Detect which cell encompasses the target text, then output its (x, y) center coordinate. 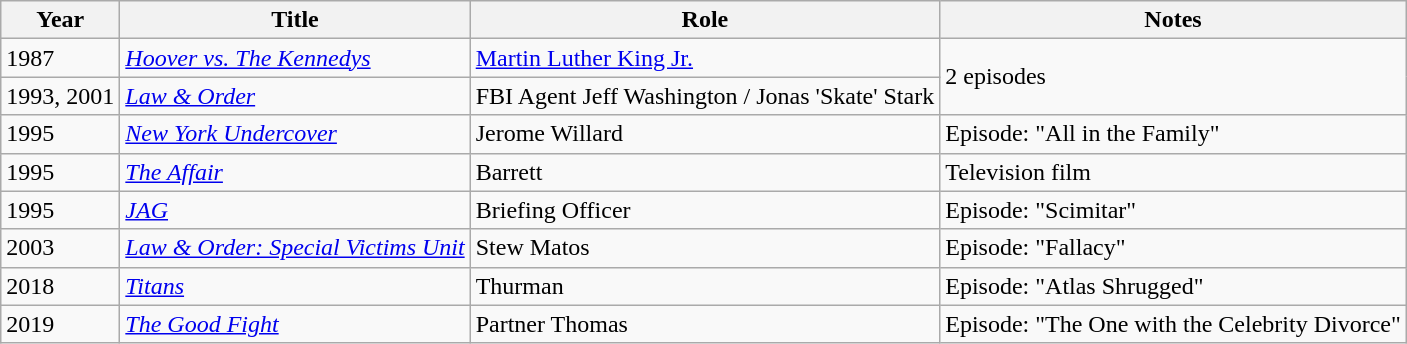
1993, 2001 (60, 96)
Law & Order (295, 96)
1987 (60, 58)
JAG (295, 210)
Television film (1174, 172)
The Affair (295, 172)
Episode: "The One with the Celebrity Divorce" (1174, 324)
Year (60, 20)
New York Undercover (295, 134)
2003 (60, 248)
Jerome Willard (705, 134)
Hoover vs. The Kennedys (295, 58)
FBI Agent Jeff Washington / Jonas 'Skate' Stark (705, 96)
Barrett (705, 172)
The Good Fight (295, 324)
Thurman (705, 286)
Episode: "Scimitar" (1174, 210)
Briefing Officer (705, 210)
Episode: "Fallacy" (1174, 248)
2018 (60, 286)
Notes (1174, 20)
Title (295, 20)
Law & Order: Special Victims Unit (295, 248)
Stew Matos (705, 248)
2 episodes (1174, 77)
Episode: "Atlas Shrugged" (1174, 286)
Partner Thomas (705, 324)
Titans (295, 286)
2019 (60, 324)
Episode: "All in the Family" (1174, 134)
Martin Luther King Jr. (705, 58)
Role (705, 20)
